Locate the cell with the specified text and output its [X, Y] center coordinate. 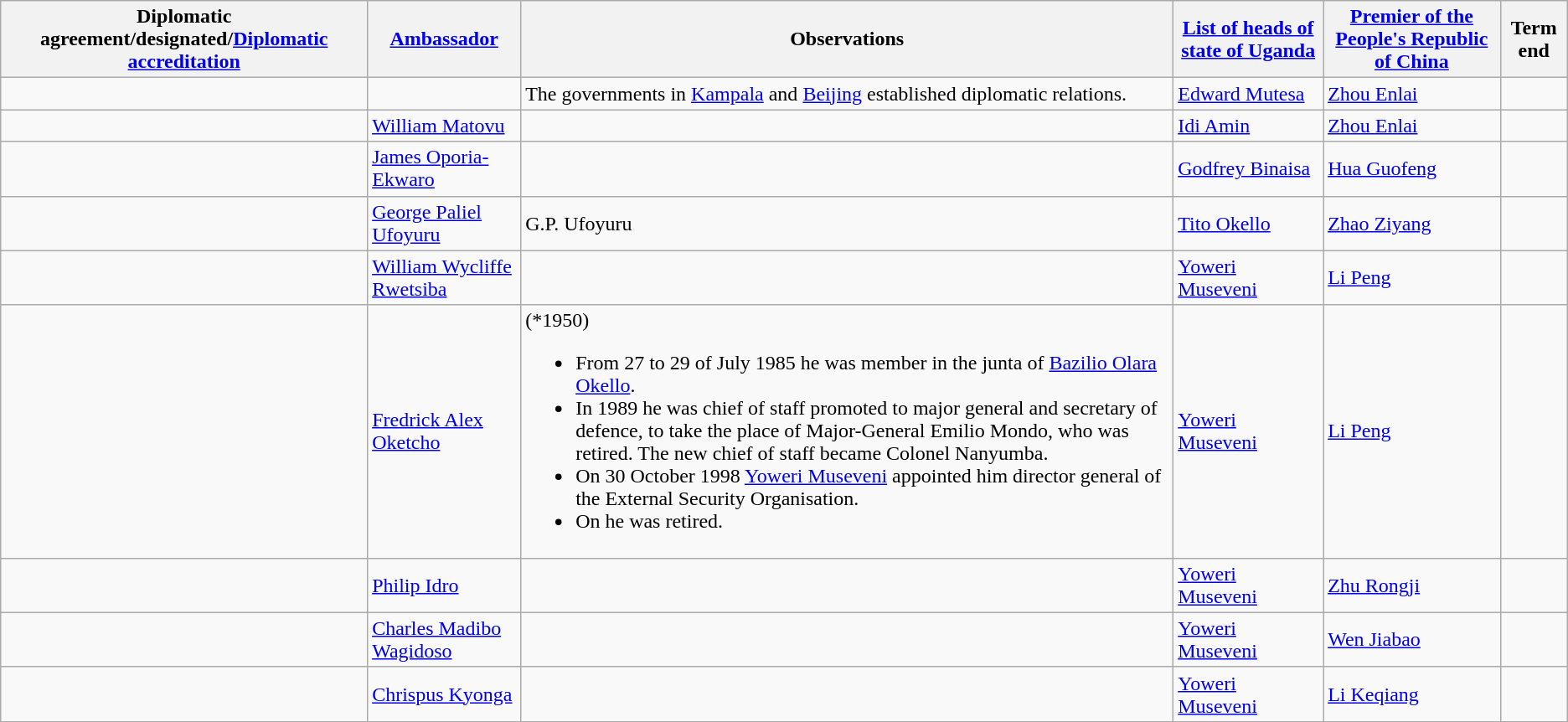
George Paliel Ufoyuru [444, 223]
Term end [1534, 39]
James Oporia-Ekwaro [444, 169]
Hua Guofeng [1412, 169]
Zhao Ziyang [1412, 223]
Wen Jiabao [1412, 640]
The governments in Kampala and Beijing established diplomatic relations. [848, 94]
Ambassador [444, 39]
Fredrick Alex Oketcho [444, 431]
Zhu Rongji [1412, 585]
Tito Okello [1248, 223]
Chrispus Kyonga [444, 694]
Observations [848, 39]
Charles Madibo Wagidoso [444, 640]
William Matovu [444, 126]
Edward Mutesa [1248, 94]
Li Keqiang [1412, 694]
William Wycliffe Rwetsiba [444, 278]
G.P. Ufoyuru [848, 223]
Idi Amin [1248, 126]
Premier of the People's Republic of China [1412, 39]
Diplomatic agreement/designated/Diplomatic accreditation [184, 39]
Philip Idro [444, 585]
List of heads of state of Uganda [1248, 39]
Godfrey Binaisa [1248, 169]
